Return the [X, Y] coordinate for the center point of the cell that contains the specified text.  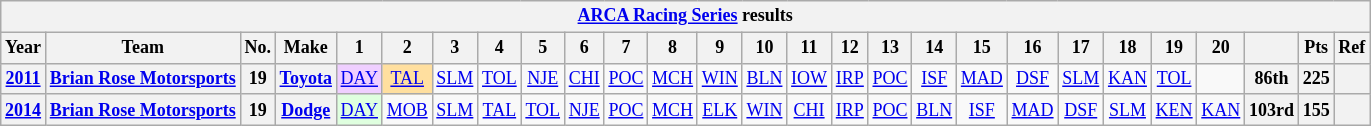
3 [455, 48]
2014 [24, 110]
IOW [810, 78]
5 [542, 48]
ARCA Racing Series results [686, 16]
16 [1032, 48]
225 [1316, 78]
1 [359, 48]
17 [1081, 48]
ELK [720, 110]
11 [810, 48]
KEN [1174, 110]
18 [1128, 48]
Year [24, 48]
4 [500, 48]
Dodge [306, 110]
20 [1221, 48]
6 [584, 48]
9 [720, 48]
7 [626, 48]
MOB [407, 110]
155 [1316, 110]
10 [764, 48]
Pts [1316, 48]
15 [982, 48]
13 [890, 48]
No. [258, 48]
Team [142, 48]
Make [306, 48]
Toyota [306, 78]
14 [934, 48]
2 [407, 48]
Ref [1352, 48]
103rd [1272, 110]
2011 [24, 78]
86th [1272, 78]
12 [850, 48]
8 [673, 48]
